Search for the cell housing the specified text and yield its [X, Y] center coordinate. 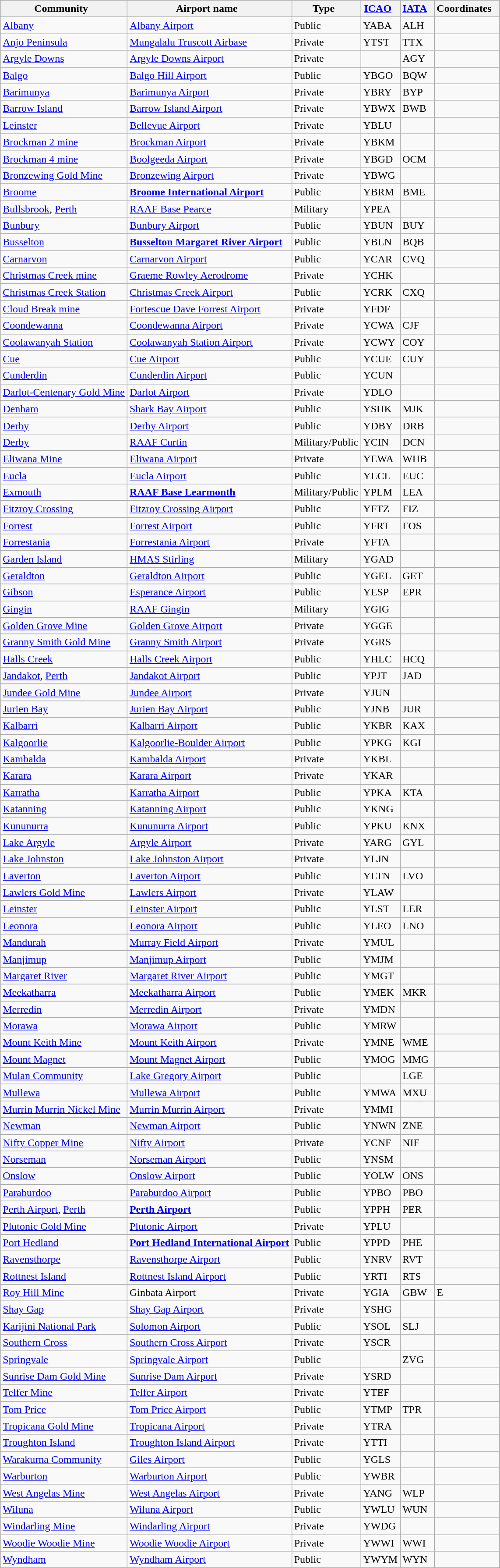
YSCR [380, 1343]
Fitzroy Crossing Airport [209, 509]
YPKA [380, 793]
Kalgoorlie-Boulder Airport [209, 743]
MMG [417, 1059]
Anjo Peninsula [64, 42]
Broome International Airport [209, 192]
Coondewanna Airport [209, 326]
Kalgoorlie [64, 743]
YGIG [380, 609]
Ravensthorpe Airport [209, 1259]
Kalbarri [64, 726]
IATA [417, 9]
Katanning Airport [209, 809]
AGY [417, 59]
Eucla [64, 475]
Roy Hill Mine [64, 1293]
Leinster Airport [209, 909]
Wiluna Airport [209, 1509]
YOLW [380, 1176]
Solomon Airport [209, 1326]
KNX [417, 826]
Kambalda Airport [209, 759]
YBLU [380, 125]
PBO [417, 1193]
Coondewanna [64, 326]
Mount Magnet [64, 1059]
CUY [417, 359]
RAAF Curtin [209, 442]
Jundee Airport [209, 692]
JAD [417, 676]
Forrestania Airport [209, 542]
YWBR [380, 1476]
Mount Magnet Airport [209, 1059]
YCNF [380, 1143]
YJUN [380, 692]
Plutonic Airport [209, 1226]
YGIA [380, 1293]
YFDF [380, 309]
WHB [417, 459]
YWWI [380, 1543]
BME [417, 192]
PHE [417, 1242]
Shay Gap [64, 1310]
DRB [417, 425]
Port Hedland International Airport [209, 1242]
Ravensthorpe [64, 1259]
YFTA [380, 542]
Forrestania [64, 542]
Kununurra [64, 826]
YHLC [380, 659]
Coolawanyah Station Airport [209, 342]
KTA [417, 793]
YSHK [380, 409]
YLJN [380, 859]
YWLU [380, 1509]
Barrow Island Airport [209, 109]
Southern Cross [64, 1343]
Karratha Airport [209, 793]
YBWX [380, 109]
YBRY [380, 92]
YMDN [380, 1009]
MXU [417, 1093]
YPLM [380, 492]
HCQ [417, 659]
Newman Airport [209, 1126]
LEA [417, 492]
OCM [417, 159]
NIF [417, 1143]
YLST [380, 909]
YKAR [380, 776]
YPPD [380, 1242]
ICAO [380, 9]
YCWA [380, 326]
RTS [417, 1276]
GET [417, 576]
YGEL [380, 576]
Port Hedland [64, 1242]
Busselton Margaret River Airport [209, 242]
FIZ [417, 509]
HMAS Stirling [209, 559]
RAAF Base Pearce [209, 209]
YSHG [380, 1310]
YMOG [380, 1059]
YARG [380, 842]
Granny Smith Gold Mine [64, 642]
Darlot Airport [209, 392]
TTX [417, 42]
Jurien Bay [64, 709]
Brockman 4 mine [64, 159]
Mandurah [64, 942]
MKR [417, 992]
Wyndham [64, 1560]
Mullewa Airport [209, 1093]
Gingin [64, 609]
YKNG [380, 809]
Warakurna Community [64, 1459]
YRTI [380, 1276]
E [467, 1293]
Murrin Murrin Nickel Mine [64, 1109]
Geraldton Airport [209, 576]
Onslow [64, 1176]
Shark Bay Airport [209, 409]
Merredin [64, 1009]
YWDG [380, 1526]
Jandakot, Perth [64, 676]
Christmas Creek Station [64, 292]
Tropicana Gold Mine [64, 1426]
Paraburdoo [64, 1193]
YANG [380, 1493]
YPKU [380, 826]
Karara [64, 776]
Norseman [64, 1159]
Broome [64, 192]
Brockman Airport [209, 142]
Mullewa [64, 1093]
YMNE [380, 1043]
WYN [417, 1560]
LNO [417, 926]
Norseman Airport [209, 1159]
TPR [417, 1409]
Woodie Woodie Mine [64, 1543]
EUC [417, 475]
YPBO [380, 1193]
Karratha [64, 793]
YPPH [380, 1209]
Lake Johnston Airport [209, 859]
Morawa Airport [209, 1026]
Tropicana Airport [209, 1426]
Bellevue Airport [209, 125]
Jurien Bay Airport [209, 709]
Sunrise Dam Airport [209, 1376]
Troughton Island Airport [209, 1443]
Margaret River [64, 976]
Nifty Copper Mine [64, 1143]
Woodie Woodie Airport [209, 1543]
Troughton Island [64, 1443]
YLEO [380, 926]
Eliwana Airport [209, 459]
GYL [417, 842]
YBUN [380, 226]
Telfer Mine [64, 1393]
YBWG [380, 175]
BYP [417, 92]
Forrest Airport [209, 526]
Fitzroy Crossing [64, 509]
YCWY [380, 342]
Shay Gap Airport [209, 1310]
BQW [417, 75]
Type [326, 9]
Carnarvon Airport [209, 259]
YMGT [380, 976]
Bronzewing Airport [209, 175]
Bronzewing Gold Mine [64, 175]
BWB [417, 109]
Granny Smith Airport [209, 642]
YECL [380, 475]
Meekatharra Airport [209, 992]
YGGE [380, 626]
West Angelas Mine [64, 1493]
Esperance Airport [209, 592]
YFTZ [380, 509]
Balgo Hill Airport [209, 75]
Giles Airport [209, 1459]
KAX [417, 726]
Lake Argyle [64, 842]
YEWA [380, 459]
KGI [417, 743]
DCN [417, 442]
YMUL [380, 942]
YGRS [380, 642]
CVQ [417, 259]
FOS [417, 526]
Jundee Gold Mine [64, 692]
Wiluna [64, 1509]
WUN [417, 1509]
Lawlers Airport [209, 892]
Mungalalu Truscott Airbase [209, 42]
Springvale Airport [209, 1359]
Denham [64, 409]
Manjimup [64, 959]
Katanning [64, 809]
Argyle Downs Airport [209, 59]
YCAR [380, 259]
SLJ [417, 1326]
Argyle Airport [209, 842]
YTST [380, 42]
WLP [417, 1493]
Bunbury [64, 226]
Lake Johnston [64, 859]
Cunderdin [64, 375]
YDBY [380, 425]
Leonora Airport [209, 926]
Merredin Airport [209, 1009]
YMJM [380, 959]
Tom Price [64, 1409]
YKBR [380, 726]
Rottnest Island [64, 1276]
YPEA [380, 209]
Murrin Murrin Airport [209, 1109]
YGAD [380, 559]
Onslow Airport [209, 1176]
PER [417, 1209]
Busselton [64, 242]
Geraldton [64, 576]
Balgo [64, 75]
Murray Field Airport [209, 942]
Darlot-Centenary Gold Mine [64, 392]
Barimunya [64, 92]
Coordinates [467, 9]
Eliwana Mine [64, 459]
YSRD [380, 1376]
Margaret River Airport [209, 976]
Derby Airport [209, 425]
Eucla Airport [209, 475]
Warburton [64, 1476]
Ginbata Airport [209, 1293]
LGE [417, 1076]
Telfer Airport [209, 1393]
Kununurra Airport [209, 826]
GBW [417, 1293]
RAAF Base Learmonth [209, 492]
YCUN [380, 375]
Cunderdin Airport [209, 375]
YESP [380, 592]
Kalbarri Airport [209, 726]
Mulan Community [64, 1076]
Graeme Rowley Aerodrome [209, 276]
Christmas Creek Airport [209, 292]
EPR [417, 592]
YSOL [380, 1326]
Albany [64, 25]
JUR [417, 709]
YBGO [380, 75]
YBLN [380, 242]
YWYM [380, 1560]
YLTN [380, 876]
MJK [417, 409]
Windarling Mine [64, 1526]
YCUE [380, 359]
YJNB [380, 709]
YNRV [380, 1259]
YBKM [380, 142]
Garden Island [64, 559]
Bullsbrook, Perth [64, 209]
YMRW [380, 1026]
YBRM [380, 192]
YNWN [380, 1126]
ZVG [417, 1359]
Airport name [209, 9]
Community [64, 9]
Barimunya Airport [209, 92]
YNSM [380, 1159]
CXQ [417, 292]
YMEK [380, 992]
Laverton Airport [209, 876]
Golden Grove Mine [64, 626]
Coolawanyah Station [64, 342]
YTRA [380, 1426]
Argyle Downs [64, 59]
Nifty Airport [209, 1143]
Mount Keith Mine [64, 1043]
YCHK [380, 276]
YBGD [380, 159]
Springvale [64, 1359]
Lawlers Gold Mine [64, 892]
Gibson [64, 592]
ALH [417, 25]
BUY [417, 226]
Wyndham Airport [209, 1560]
YMWA [380, 1093]
Morawa [64, 1026]
ONS [417, 1176]
LER [417, 909]
Meekatharra [64, 992]
Tom Price Airport [209, 1409]
YFRT [380, 526]
Newman [64, 1126]
Manjimup Airport [209, 959]
Sunrise Dam Gold Mine [64, 1376]
YDLO [380, 392]
YGLS [380, 1459]
Carnarvon [64, 259]
Cue Airport [209, 359]
YCIN [380, 442]
YTMP [380, 1409]
WWI [417, 1543]
Barrow Island [64, 109]
Karara Airport [209, 776]
Golden Grove Airport [209, 626]
LVO [417, 876]
WME [417, 1043]
Halls Creek [64, 659]
Leonora [64, 926]
YMMI [380, 1109]
YABA [380, 25]
YTEF [380, 1393]
Kambalda [64, 759]
YTTI [380, 1443]
Warburton Airport [209, 1476]
Brockman 2 mine [64, 142]
Perth Airport [209, 1209]
Rottnest Island Airport [209, 1276]
Laverton [64, 876]
Paraburdoo Airport [209, 1193]
Forrest [64, 526]
Boolgeeda Airport [209, 159]
Perth Airport, Perth [64, 1209]
Christmas Creek mine [64, 276]
RVT [417, 1259]
Plutonic Gold Mine [64, 1226]
West Angelas Airport [209, 1493]
BQB [417, 242]
Karijini National Park [64, 1326]
Cloud Break mine [64, 309]
YLAW [380, 892]
YPLU [380, 1226]
Fortescue Dave Forrest Airport [209, 309]
Southern Cross Airport [209, 1343]
RAAF Gingin [209, 609]
YPJT [380, 676]
Jandakot Airport [209, 676]
YKBL [380, 759]
YCRK [380, 292]
Halls Creek Airport [209, 659]
Cue [64, 359]
Windarling Airport [209, 1526]
Albany Airport [209, 25]
Bunbury Airport [209, 226]
Exmouth [64, 492]
Mount Keith Airport [209, 1043]
YPKG [380, 743]
COY [417, 342]
Lake Gregory Airport [209, 1076]
CJF [417, 326]
ZNE [417, 1126]
